Locate the cell with the specified text and output its [X, Y] center coordinate. 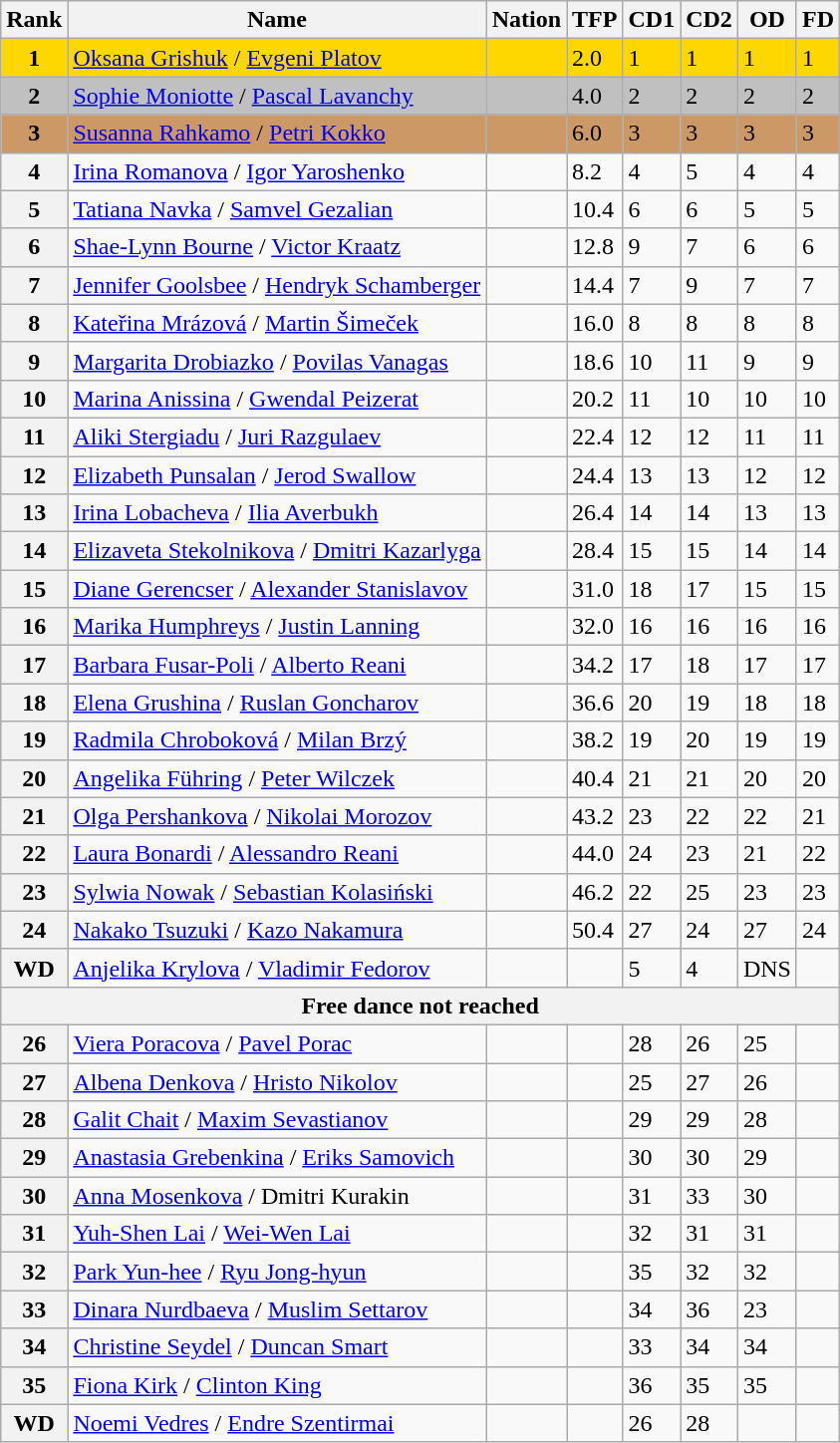
Radmila Chroboková / Milan Brzý [277, 740]
38.2 [595, 740]
20.2 [595, 399]
Barbara Fusar-Poli / Alberto Reani [277, 665]
10.4 [595, 209]
31.0 [595, 589]
Free dance not reached [420, 1006]
34.2 [595, 665]
50.4 [595, 930]
Nation [526, 20]
Anna Mosenkova / Dmitri Kurakin [277, 1196]
Oksana Grishuk / Evgeni Platov [277, 58]
Susanna Rahkamo / Petri Kokko [277, 134]
Kateřina Mrázová / Martin Šimeček [277, 323]
Marika Humphreys / Justin Lanning [277, 627]
24.4 [595, 475]
Shae-Lynn Bourne / Victor Kraatz [277, 247]
CD1 [652, 20]
36.6 [595, 703]
Elizaveta Stekolnikova / Dmitri Kazarlyga [277, 551]
Noemi Vedres / Endre Szentirmai [277, 1423]
Jennifer Goolsbee / Hendryk Schamberger [277, 285]
22.4 [595, 436]
Margarita Drobiazko / Povilas Vanagas [277, 361]
Galit Chait / Maxim Sevastianov [277, 1120]
TFP [595, 20]
Elena Grushina / Ruslan Goncharov [277, 703]
Angelika Führing / Peter Wilczek [277, 778]
Aliki Stergiadu / Juri Razgulaev [277, 436]
Dinara Nurdbaeva / Muslim Settarov [277, 1309]
26.4 [595, 513]
Anjelika Krylova / Vladimir Fedorov [277, 968]
8.2 [595, 171]
Olga Pershankova / Nikolai Morozov [277, 816]
Sylwia Nowak / Sebastian Kolasiński [277, 892]
Park Yun-hee / Ryu Jong-hyun [277, 1272]
CD2 [709, 20]
OD [767, 20]
32.0 [595, 627]
12.8 [595, 247]
6.0 [595, 134]
44.0 [595, 854]
Tatiana Navka / Samvel Gezalian [277, 209]
Rank [34, 20]
2.0 [595, 58]
FD [817, 20]
Anastasia Grebenkina / Eriks Samovich [277, 1158]
14.4 [595, 285]
40.4 [595, 778]
Yuh-Shen Lai / Wei-Wen Lai [277, 1234]
46.2 [595, 892]
Irina Lobacheva / Ilia Averbukh [277, 513]
DNS [767, 968]
Sophie Moniotte / Pascal Lavanchy [277, 96]
4.0 [595, 96]
18.6 [595, 361]
Diane Gerencser / Alexander Stanislavov [277, 589]
Nakako Tsuzuki / Kazo Nakamura [277, 930]
43.2 [595, 816]
Viera Poracova / Pavel Porac [277, 1043]
Marina Anissina / Gwendal Peizerat [277, 399]
Name [277, 20]
16.0 [595, 323]
Irina Romanova / Igor Yaroshenko [277, 171]
Albena Denkova / Hristo Nikolov [277, 1081]
28.4 [595, 551]
Fiona Kirk / Clinton King [277, 1385]
Laura Bonardi / Alessandro Reani [277, 854]
Christine Seydel / Duncan Smart [277, 1347]
Elizabeth Punsalan / Jerod Swallow [277, 475]
